Scan for the cell matching the given text and deliver its [x, y] coordinate at center. 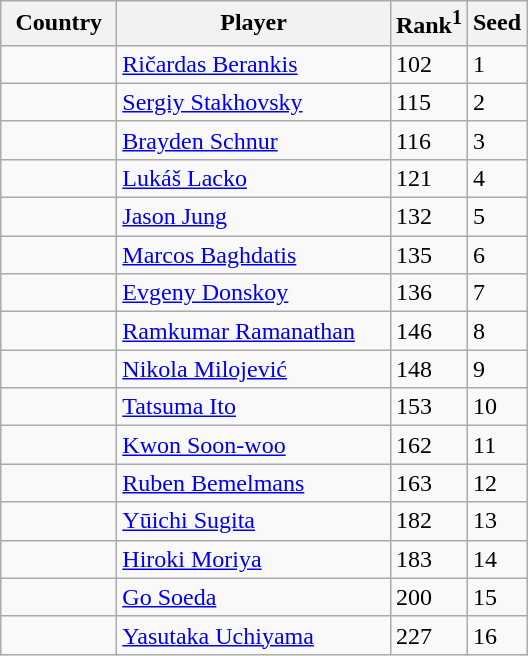
135 [428, 255]
15 [496, 597]
162 [428, 445]
102 [428, 64]
9 [496, 369]
121 [428, 178]
163 [428, 483]
4 [496, 178]
Hiroki Moriya [254, 559]
Seed [496, 24]
146 [428, 331]
227 [428, 635]
Brayden Schnur [254, 140]
Marcos Baghdatis [254, 255]
14 [496, 559]
183 [428, 559]
Country [59, 24]
Evgeny Donskoy [254, 293]
3 [496, 140]
8 [496, 331]
Yūichi Sugita [254, 521]
Jason Jung [254, 217]
Ramkumar Ramanathan [254, 331]
200 [428, 597]
5 [496, 217]
Yasutaka Uchiyama [254, 635]
116 [428, 140]
Tatsuma Ito [254, 407]
Ruben Bemelmans [254, 483]
Nikola Milojević [254, 369]
11 [496, 445]
Player [254, 24]
7 [496, 293]
1 [496, 64]
182 [428, 521]
132 [428, 217]
Kwon Soon-woo [254, 445]
2 [496, 102]
Sergiy Stakhovsky [254, 102]
Lukáš Lacko [254, 178]
Go Soeda [254, 597]
Ričardas Berankis [254, 64]
13 [496, 521]
6 [496, 255]
12 [496, 483]
136 [428, 293]
16 [496, 635]
115 [428, 102]
153 [428, 407]
148 [428, 369]
Rank1 [428, 24]
10 [496, 407]
